Locate the cell with the specified text and output its [X, Y] center coordinate. 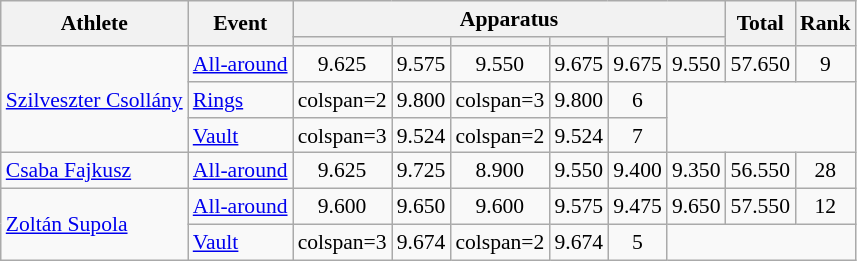
6 [638, 100]
Apparatus [510, 19]
57.650 [760, 64]
7 [638, 136]
Zoltán Supola [94, 224]
Rank [826, 24]
8.900 [500, 171]
5 [638, 243]
12 [826, 207]
9.475 [638, 207]
9.725 [422, 171]
28 [826, 171]
9.400 [638, 171]
Csaba Fajkusz [94, 171]
Total [760, 24]
Szilveszter Csollány [94, 100]
9.350 [696, 171]
Rings [240, 100]
56.550 [760, 171]
Event [240, 24]
9 [826, 64]
57.550 [760, 207]
Athlete [94, 24]
